From the cell containing the given text, extract its center point as [X, Y] coordinate. 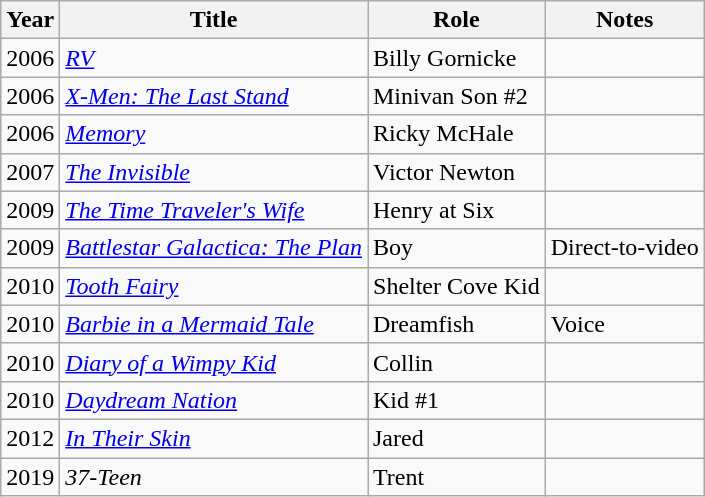
The Invisible [214, 172]
Notes [624, 20]
Dreamfish [457, 324]
Title [214, 20]
Trent [457, 477]
Minivan Son #2 [457, 96]
Victor Newton [457, 172]
In Their Skin [214, 438]
Barbie in a Mermaid Tale [214, 324]
Year [30, 20]
Ricky McHale [457, 134]
Collin [457, 362]
Kid #1 [457, 400]
Role [457, 20]
Battlestar Galactica: The Plan [214, 248]
Daydream Nation [214, 400]
RV [214, 58]
Jared [457, 438]
Diary of a Wimpy Kid [214, 362]
2012 [30, 438]
The Time Traveler's Wife [214, 210]
2019 [30, 477]
X-Men: The Last Stand [214, 96]
Direct-to-video [624, 248]
Voice [624, 324]
Memory [214, 134]
Shelter Cove Kid [457, 286]
Boy [457, 248]
Billy Gornicke [457, 58]
2007 [30, 172]
Henry at Six [457, 210]
Tooth Fairy [214, 286]
37-Teen [214, 477]
